For the text-containing cell, return its midpoint in [x, y] coordinate format. 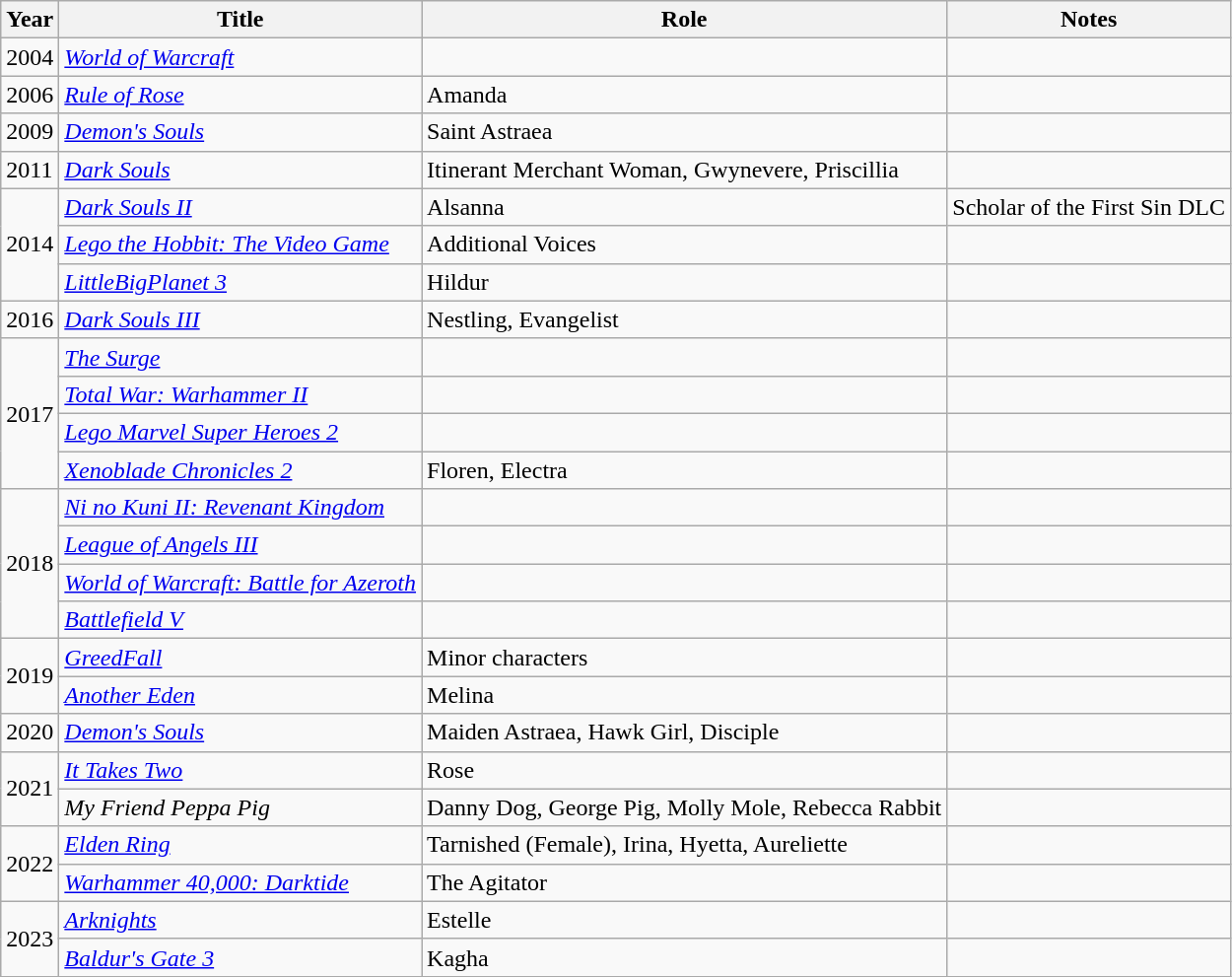
Additional Voices [684, 244]
2021 [30, 789]
2004 [30, 57]
2023 [30, 939]
Xenoblade Chronicles 2 [240, 470]
Title [240, 20]
The Surge [240, 357]
2014 [30, 244]
2009 [30, 132]
Battlefield V [240, 620]
Floren, Electra [684, 470]
Lego Marvel Super Heroes 2 [240, 432]
2011 [30, 170]
Estelle [684, 920]
2006 [30, 95]
Melina [684, 695]
LittleBigPlanet 3 [240, 282]
Rule of Rose [240, 95]
2022 [30, 864]
Role [684, 20]
2018 [30, 564]
Saint Astraea [684, 132]
Maiden Astraea, Hawk Girl, Disciple [684, 733]
Minor characters [684, 658]
Notes [1089, 20]
2017 [30, 413]
2020 [30, 733]
Scholar of the First Sin DLC [1089, 207]
2019 [30, 676]
Amanda [684, 95]
Another Eden [240, 695]
Dark Souls III [240, 319]
It Takes Two [240, 770]
World of Warcraft: Battle for Azeroth [240, 583]
Itinerant Merchant Woman, Gwynevere, Priscillia [684, 170]
Year [30, 20]
Nestling, Evangelist [684, 319]
Ni no Kuni II: Revenant Kingdom [240, 508]
Total War: Warhammer II [240, 394]
GreedFall [240, 658]
Tarnished (Female), Irina, Hyetta, Aureliette [684, 845]
Dark Souls [240, 170]
Elden Ring [240, 845]
Lego the Hobbit: The Video Game [240, 244]
Kagha [684, 957]
The Agitator [684, 882]
2016 [30, 319]
Rose [684, 770]
League of Angels III [240, 545]
Warhammer 40,000: Darktide [240, 882]
My Friend Peppa Pig [240, 807]
Hildur [684, 282]
Arknights [240, 920]
Baldur's Gate 3 [240, 957]
Dark Souls II [240, 207]
Alsanna [684, 207]
Danny Dog, George Pig, Molly Mole, Rebecca Rabbit [684, 807]
World of Warcraft [240, 57]
